Provide the (X, Y) coordinate of the cell's center where the given text is located.  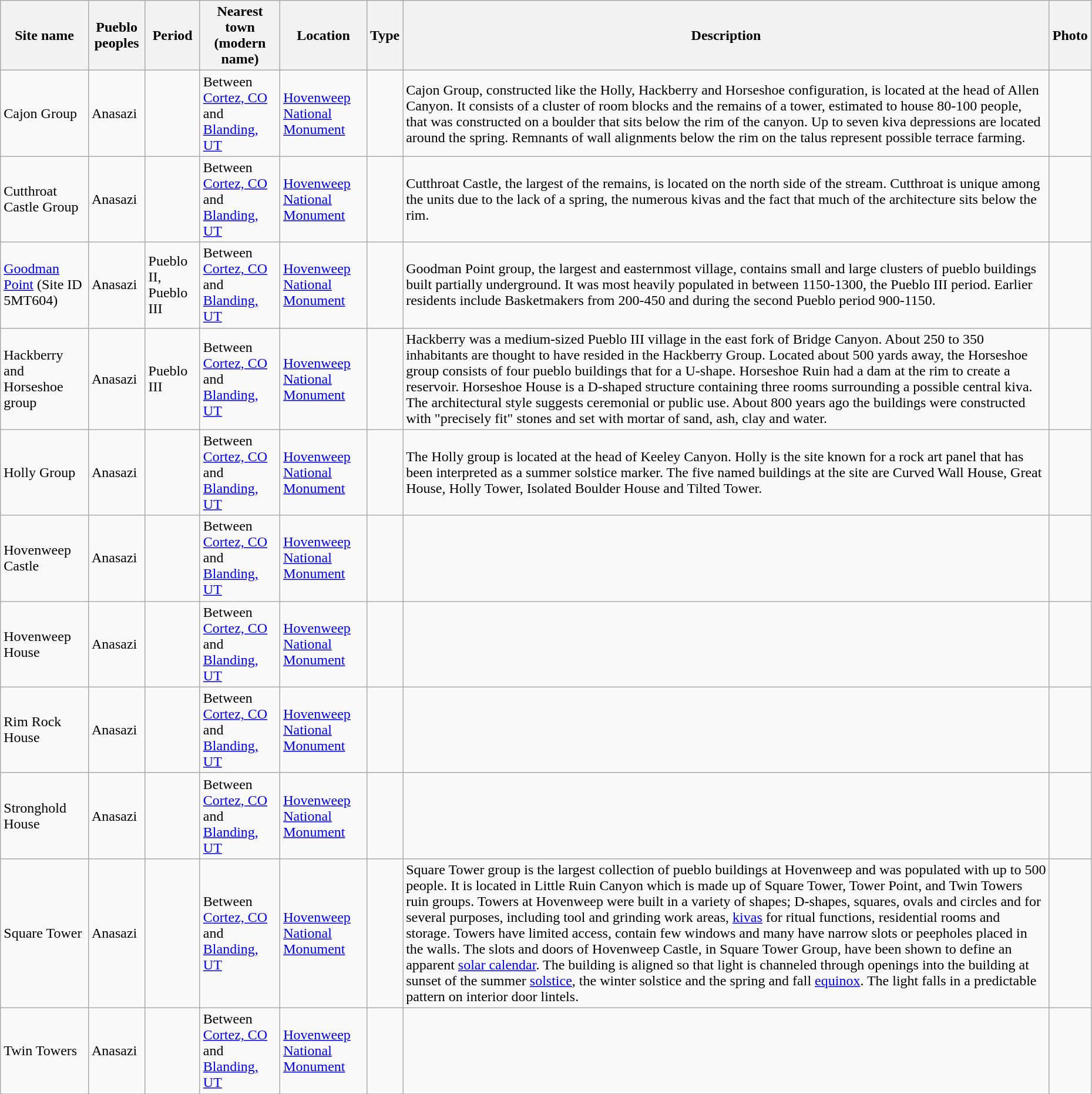
Description (726, 35)
Site name (45, 35)
Photo (1070, 35)
Rim Rock House (45, 730)
Holly Group (45, 472)
Stronghold House (45, 816)
Pueblo III (173, 378)
Pueblo II, Pueblo III (173, 285)
Type (384, 35)
Period (173, 35)
Square Tower (45, 933)
Cutthroat Castle Group (45, 199)
Location (324, 35)
Pueblo peoples (116, 35)
Goodman Point (Site ID 5MT604) (45, 285)
Hackberry and Horseshoe group (45, 378)
Hovenweep Castle (45, 558)
Twin Towers (45, 1051)
Hovenweep House (45, 644)
Cajon Group (45, 113)
Nearest town (modern name) (240, 35)
